Provide the (X, Y) coordinate of the cell's center where the given text is located.  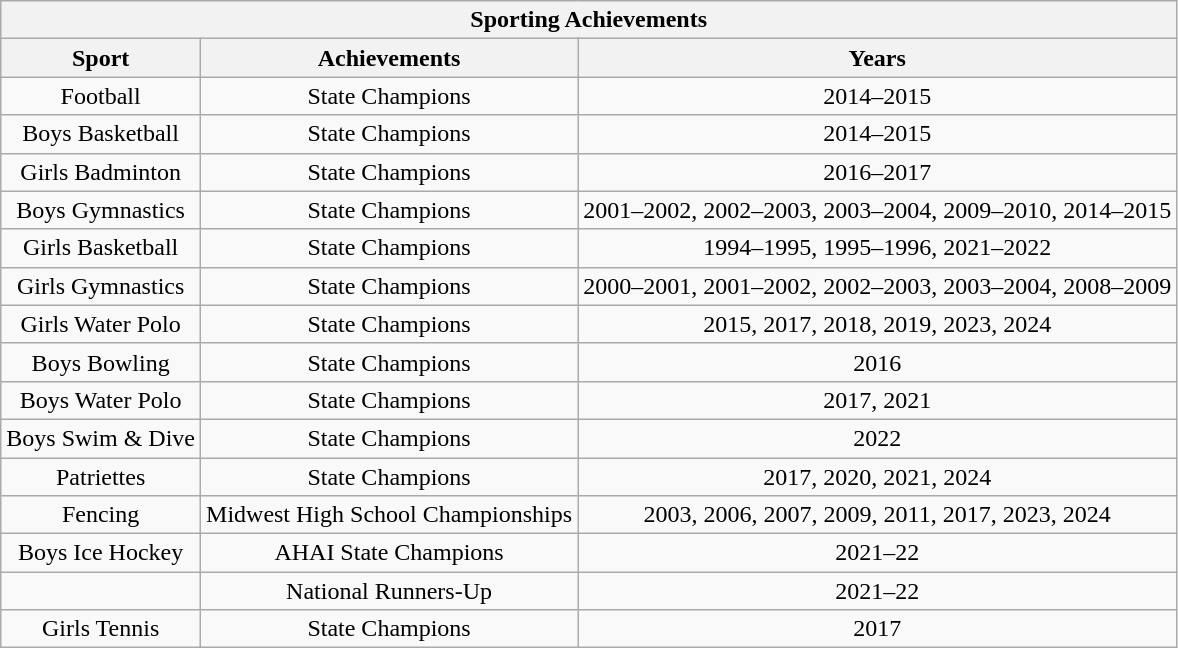
Patriettes (101, 477)
Boys Water Polo (101, 400)
1994–1995, 1995–1996, 2021–2022 (878, 248)
2003, 2006, 2007, 2009, 2011, 2017, 2023, 2024 (878, 515)
National Runners-Up (390, 591)
Sport (101, 58)
Midwest High School Championships (390, 515)
Boys Bowling (101, 362)
Boys Gymnastics (101, 210)
Girls Tennis (101, 629)
Years (878, 58)
2017, 2021 (878, 400)
Boys Ice Hockey (101, 553)
Football (101, 96)
2015, 2017, 2018, 2019, 2023, 2024 (878, 324)
Girls Gymnastics (101, 286)
Girls Water Polo (101, 324)
2022 (878, 438)
Achievements (390, 58)
2016–2017 (878, 172)
Girls Badminton (101, 172)
Girls Basketball (101, 248)
2016 (878, 362)
AHAI State Champions (390, 553)
2000–2001, 2001–2002, 2002–2003, 2003–2004, 2008–2009 (878, 286)
2017 (878, 629)
2017, 2020, 2021, 2024 (878, 477)
Sporting Achievements (589, 20)
2001–2002, 2002–2003, 2003–2004, 2009–2010, 2014–2015 (878, 210)
Boys Basketball (101, 134)
Fencing (101, 515)
Boys Swim & Dive (101, 438)
